Output the (X, Y) coordinate of the center of the cell containing the given text.  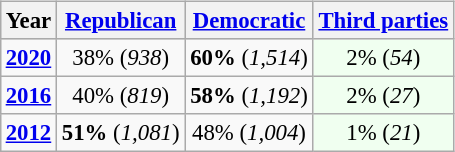
2020 (28, 58)
40% (819) (121, 96)
48% (1,004) (249, 133)
58% (1,192) (249, 96)
60% (1,514) (249, 58)
2012 (28, 133)
1% (21) (383, 133)
Republican (121, 21)
2% (54) (383, 58)
51% (1,081) (121, 133)
38% (938) (121, 58)
2016 (28, 96)
Democratic (249, 21)
Third parties (383, 21)
2% (27) (383, 96)
Year (28, 21)
